Scan for the cell matching the given text and deliver its [X, Y] coordinate at center. 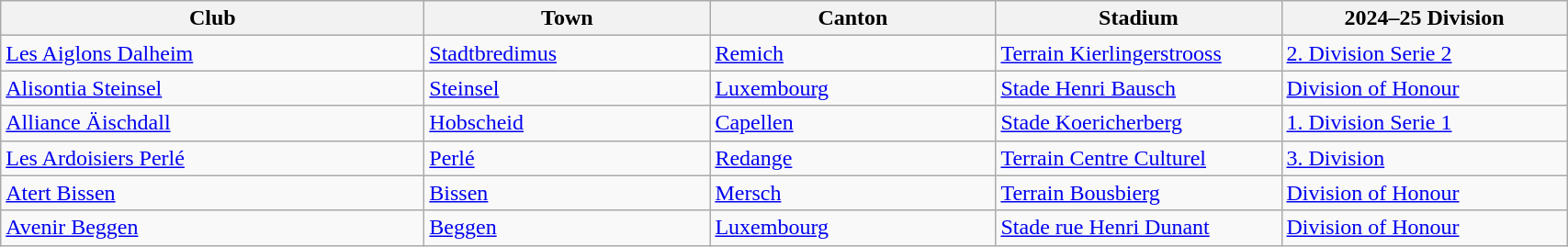
3. Division [1424, 158]
Bissen [568, 193]
Beggen [568, 228]
2024–25 Division [1424, 18]
Capellen [852, 123]
Remich [852, 53]
Stade Koericherberg [1139, 123]
Stadium [1139, 18]
Stade rue Henri Dunant [1139, 228]
Avenir Beggen [213, 228]
Hobscheid [568, 123]
Stadtbredimus [568, 53]
1. Division Serie 1 [1424, 123]
Perlé [568, 158]
Les Ardoisiers Perlé [213, 158]
Redange [852, 158]
Les Aiglons Dalheim [213, 53]
2. Division Serie 2 [1424, 53]
Terrain Bousbierg [1139, 193]
Terrain Centre Culturel [1139, 158]
Alisontia Steinsel [213, 88]
Club [213, 18]
Atert Bissen [213, 193]
Stade Henri Bausch [1139, 88]
Mersch [852, 193]
Steinsel [568, 88]
Town [568, 18]
Canton [852, 18]
Terrain Kierlingerstrooss [1139, 53]
Alliance Äischdall [213, 123]
